Return the [x, y] coordinate for the center point of the cell that contains the specified text.  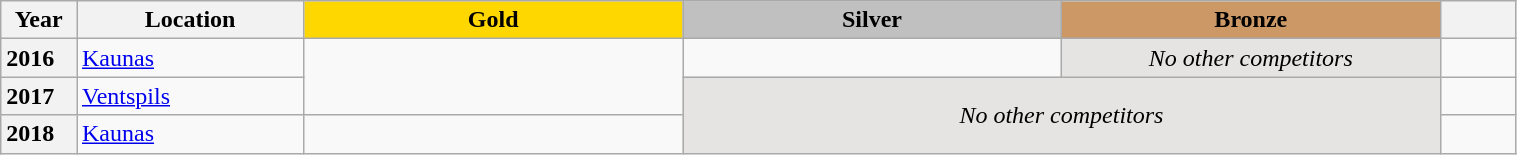
Location [190, 20]
2018 [39, 134]
2016 [39, 58]
Gold [494, 20]
2017 [39, 96]
Silver [872, 20]
Bronze [1250, 20]
Year [39, 20]
Ventspils [190, 96]
